Locate the cell with the specified text and output its (x, y) center coordinate. 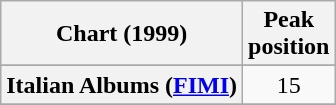
Peakposition (289, 34)
Italian Albums (FIMI) (122, 85)
15 (289, 85)
Chart (1999) (122, 34)
